Scan for the cell matching the given text and deliver its (X, Y) coordinate at center. 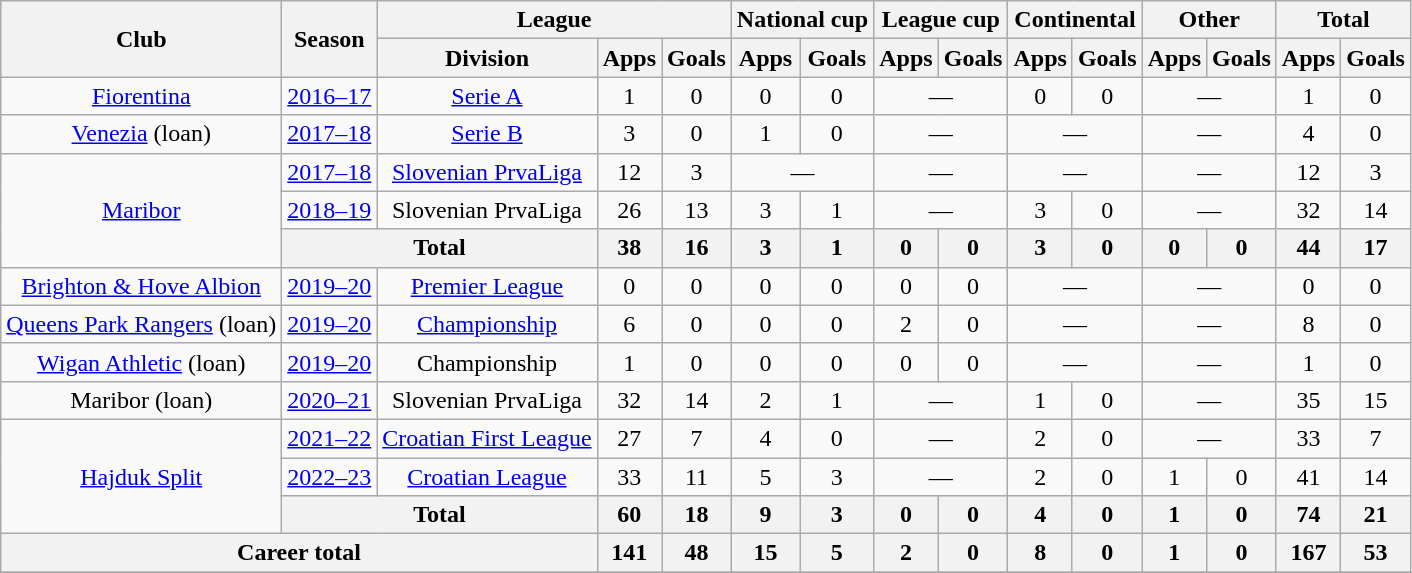
Brighton & Hove Albion (142, 286)
11 (697, 477)
Continental (1075, 20)
Wigan Athletic (loan) (142, 362)
74 (1308, 515)
Career total (299, 553)
Croatian First League (487, 438)
Hajduk Split (142, 476)
2021–22 (330, 438)
41 (1308, 477)
2022–23 (330, 477)
Maribor (loan) (142, 400)
League (554, 20)
Division (487, 58)
Other (1209, 20)
44 (1308, 248)
Queens Park Rangers (loan) (142, 324)
National cup (802, 20)
Fiorentina (142, 96)
141 (629, 553)
2018–19 (330, 210)
27 (629, 438)
2016–17 (330, 96)
6 (629, 324)
Premier League (487, 286)
17 (1376, 248)
26 (629, 210)
Venezia (loan) (142, 134)
18 (697, 515)
Croatian League (487, 477)
League cup (941, 20)
38 (629, 248)
Serie A (487, 96)
35 (1308, 400)
Season (330, 39)
2020–21 (330, 400)
Serie B (487, 134)
53 (1376, 553)
Club (142, 39)
16 (697, 248)
Maribor (142, 210)
9 (765, 515)
167 (1308, 553)
21 (1376, 515)
13 (697, 210)
60 (629, 515)
48 (697, 553)
